Detect which cell encompasses the target text, then output its [X, Y] center coordinate. 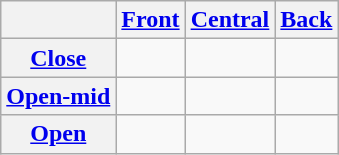
Front [150, 20]
Central [230, 20]
Open [58, 134]
Close [58, 58]
Open-mid [58, 96]
Back [306, 20]
